From the cell containing the given text, extract its center point as (x, y) coordinate. 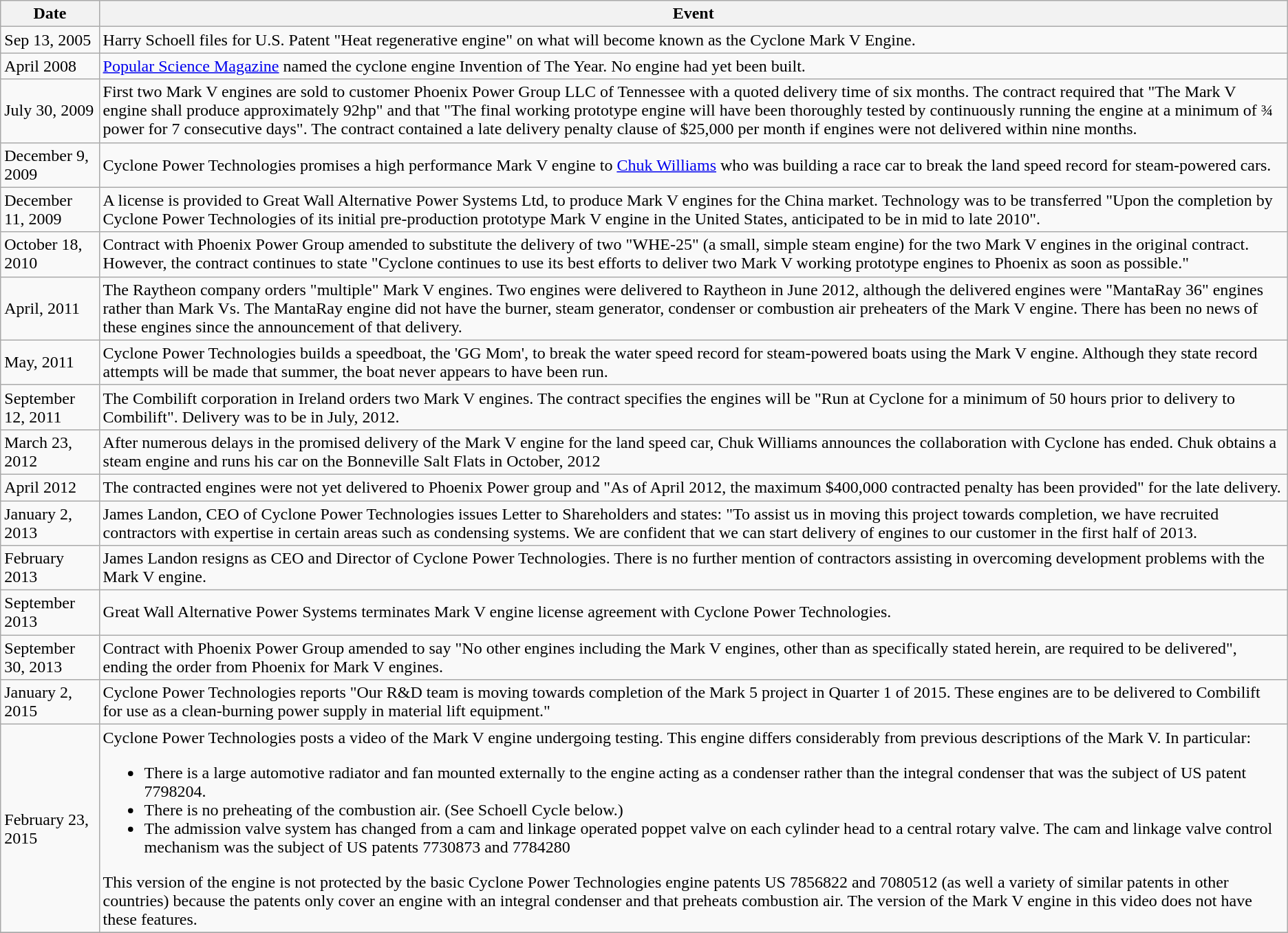
Date (50, 14)
Sep 13, 2005 (50, 40)
March 23, 2012 (50, 451)
May, 2011 (50, 362)
Event (694, 14)
February 2013 (50, 568)
Great Wall Alternative Power Systems terminates Mark V engine license agreement with Cyclone Power Technologies. (694, 612)
April 2008 (50, 66)
September 2013 (50, 612)
December 11, 2009 (50, 209)
Harry Schoell files for U.S. Patent "Heat regenerative engine" on what will become known as the Cyclone Mark V Engine. (694, 40)
April 2012 (50, 487)
February 23, 2015 (50, 828)
April, 2011 (50, 308)
January 2, 2015 (50, 702)
October 18, 2010 (50, 255)
July 30, 2009 (50, 111)
Popular Science Magazine named the cyclone engine Invention of The Year. No engine had yet been built. (694, 66)
December 9, 2009 (50, 165)
September 12, 2011 (50, 407)
September 30, 2013 (50, 658)
January 2, 2013 (50, 523)
